Return the [X, Y] coordinate for the center point of the cell that contains the specified text.  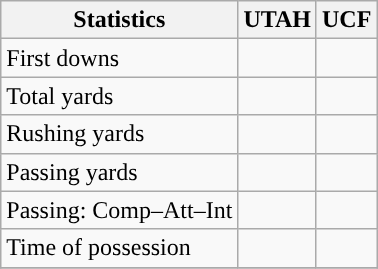
UCF [346, 20]
Rushing yards [120, 134]
Statistics [120, 20]
Total yards [120, 96]
Passing yards [120, 172]
Time of possession [120, 248]
Passing: Comp–Att–Int [120, 210]
UTAH [278, 20]
First downs [120, 58]
